Find where the given text appears and provide that cell's center as [x, y] coordinate. 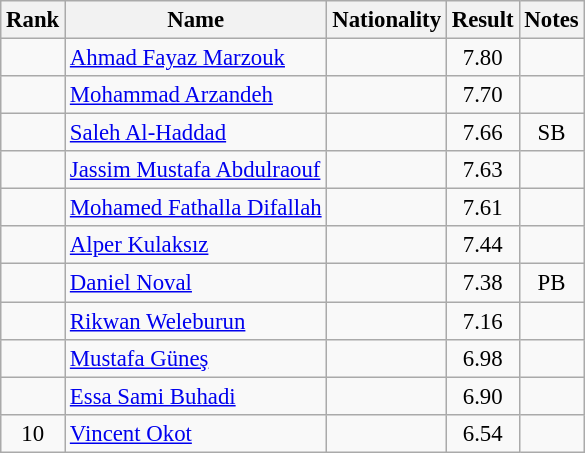
Mohamed Fathalla Difallah [196, 208]
Daniel Noval [196, 283]
Rikwan Weleburun [196, 321]
Jassim Mustafa Abdulraouf [196, 170]
7.70 [482, 95]
7.44 [482, 245]
6.90 [482, 396]
Result [482, 20]
Nationality [386, 20]
7.61 [482, 208]
PB [552, 283]
Mohammad Arzandeh [196, 95]
Mustafa Güneş [196, 358]
7.80 [482, 58]
6.54 [482, 433]
Vincent Okot [196, 433]
SB [552, 133]
7.63 [482, 170]
7.16 [482, 321]
Rank [33, 20]
Ahmad Fayaz Marzouk [196, 58]
Essa Sami Buhadi [196, 396]
Name [196, 20]
6.98 [482, 358]
7.38 [482, 283]
Notes [552, 20]
10 [33, 433]
Saleh Al-Haddad [196, 133]
Alper Kulaksız [196, 245]
7.66 [482, 133]
